Extract the (X, Y) coordinate from the center of the cell holding the provided text.  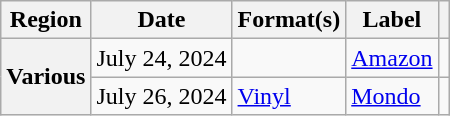
Mondo (392, 96)
Label (392, 20)
Vinyl (289, 96)
Date (162, 20)
July 26, 2024 (162, 96)
Amazon (392, 58)
Format(s) (289, 20)
Region (46, 20)
July 24, 2024 (162, 58)
Various (46, 77)
